Return the (x, y) coordinate for the center point of the cell that contains the specified text.  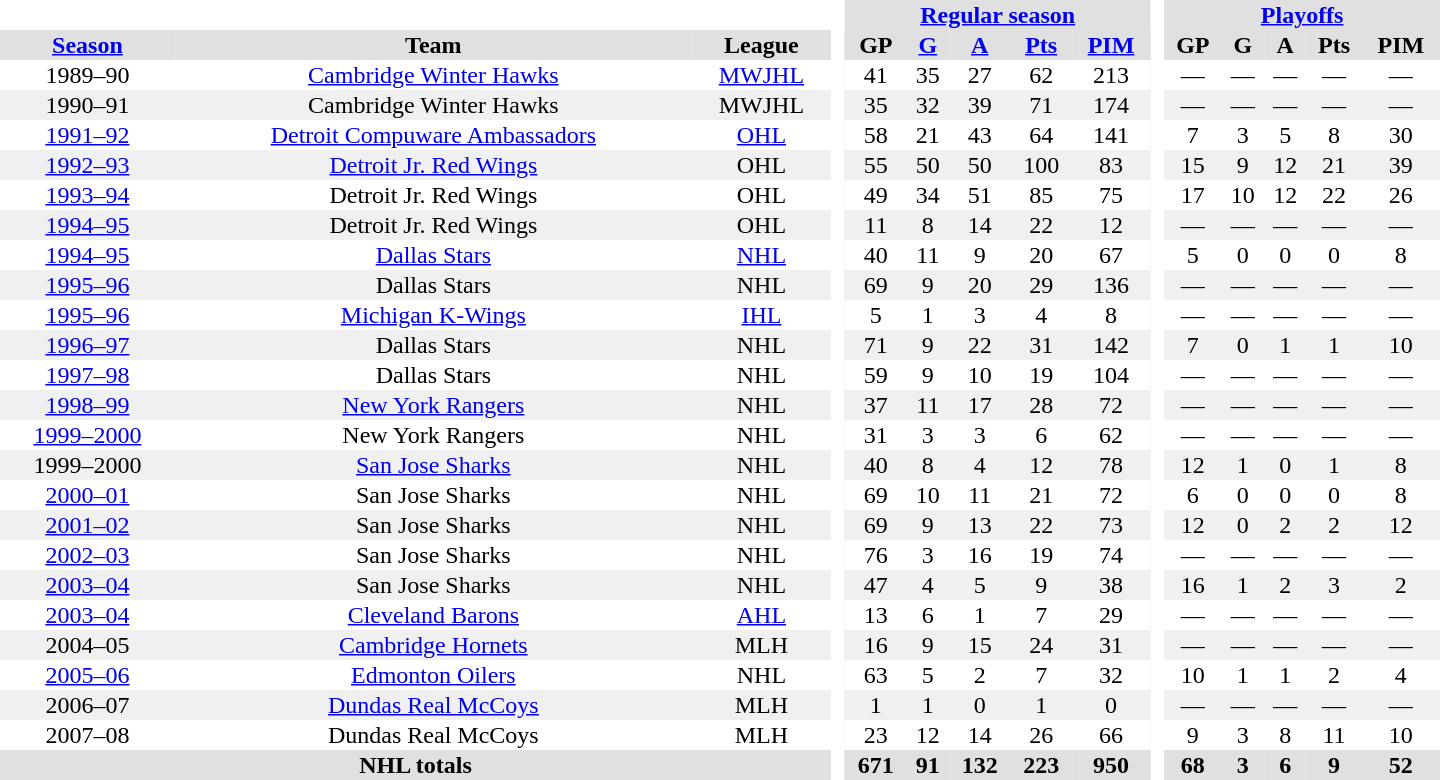
59 (876, 375)
NHL totals (416, 765)
75 (1111, 195)
67 (1111, 255)
950 (1111, 765)
174 (1111, 105)
85 (1040, 195)
223 (1040, 765)
43 (980, 135)
Michigan K-Wings (434, 315)
1993–94 (88, 195)
AHL (762, 615)
1998–99 (88, 405)
136 (1111, 285)
68 (1192, 765)
66 (1111, 735)
47 (876, 585)
2002–03 (88, 555)
Regular season (998, 15)
Season (88, 45)
76 (876, 555)
Team (434, 45)
Cleveland Barons (434, 615)
51 (980, 195)
1991–92 (88, 135)
63 (876, 675)
1996–97 (88, 345)
24 (1040, 645)
91 (928, 765)
2005–06 (88, 675)
49 (876, 195)
1989–90 (88, 75)
142 (1111, 345)
Detroit Compuware Ambassadors (434, 135)
2007–08 (88, 735)
58 (876, 135)
41 (876, 75)
34 (928, 195)
83 (1111, 165)
78 (1111, 465)
23 (876, 735)
37 (876, 405)
671 (876, 765)
28 (1040, 405)
2006–07 (88, 705)
100 (1040, 165)
104 (1111, 375)
2000–01 (88, 495)
52 (1401, 765)
Edmonton Oilers (434, 675)
2004–05 (88, 645)
27 (980, 75)
1997–98 (88, 375)
Cambridge Hornets (434, 645)
64 (1040, 135)
1992–93 (88, 165)
Playoffs (1302, 15)
2001–02 (88, 525)
55 (876, 165)
132 (980, 765)
213 (1111, 75)
IHL (762, 315)
141 (1111, 135)
38 (1111, 585)
74 (1111, 555)
30 (1401, 135)
1990–91 (88, 105)
League (762, 45)
73 (1111, 525)
